Determine the [X, Y] coordinate at the center of the cell enclosing the given text.  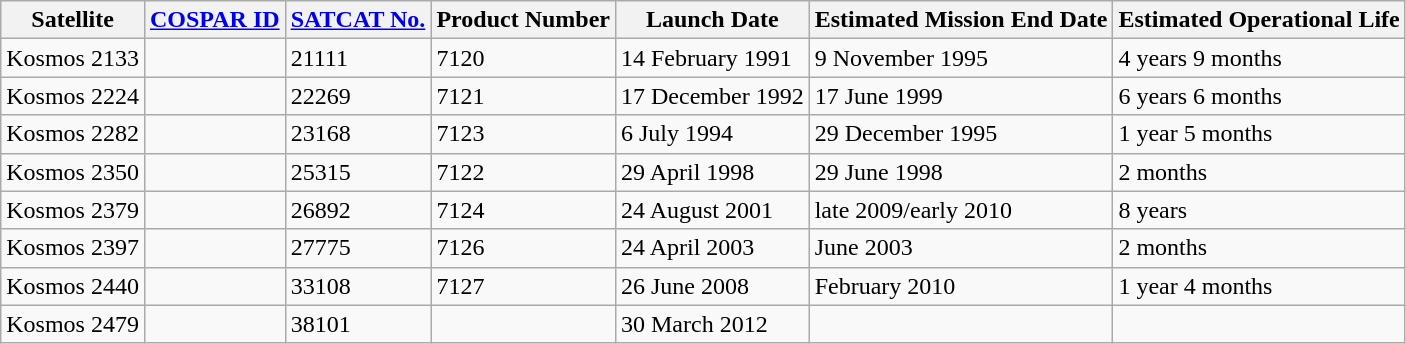
Kosmos 2133 [73, 58]
17 June 1999 [961, 96]
22269 [358, 96]
21111 [358, 58]
26 June 2008 [712, 286]
30 March 2012 [712, 324]
23168 [358, 134]
Estimated Mission End Date [961, 20]
Product Number [524, 20]
SATCAT No. [358, 20]
29 December 1995 [961, 134]
Launch Date [712, 20]
24 August 2001 [712, 210]
4 years 9 months [1259, 58]
6 years 6 months [1259, 96]
7120 [524, 58]
Kosmos 2479 [73, 324]
1 year 4 months [1259, 286]
8 years [1259, 210]
17 December 1992 [712, 96]
9 November 1995 [961, 58]
7124 [524, 210]
Kosmos 2379 [73, 210]
late 2009/early 2010 [961, 210]
7121 [524, 96]
Satellite [73, 20]
14 February 1991 [712, 58]
Kosmos 2282 [73, 134]
29 June 1998 [961, 172]
27775 [358, 248]
June 2003 [961, 248]
38101 [358, 324]
7126 [524, 248]
1 year 5 months [1259, 134]
7123 [524, 134]
7127 [524, 286]
Kosmos 2440 [73, 286]
33108 [358, 286]
24 April 2003 [712, 248]
26892 [358, 210]
25315 [358, 172]
Estimated Operational Life [1259, 20]
Kosmos 2350 [73, 172]
Kosmos 2224 [73, 96]
7122 [524, 172]
COSPAR ID [214, 20]
6 July 1994 [712, 134]
February 2010 [961, 286]
Kosmos 2397 [73, 248]
29 April 1998 [712, 172]
